Find where the given text appears and provide that cell's center as [x, y] coordinate. 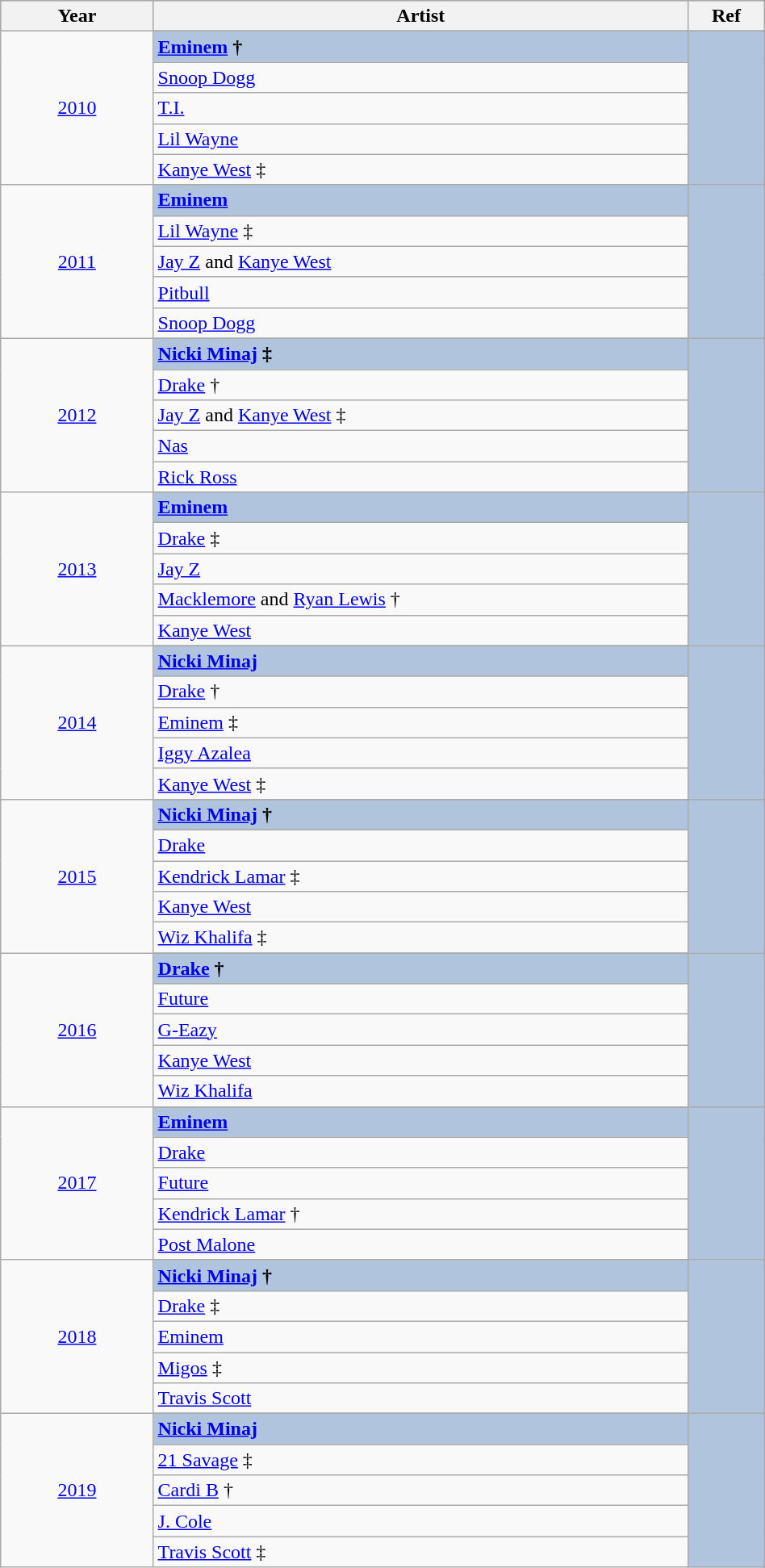
Eminem † [421, 47]
T.I. [421, 108]
Lil Wayne [421, 139]
2013 [77, 569]
Kendrick Lamar † [421, 1214]
2010 [77, 108]
Eminem ‡ [421, 722]
Iggy Azalea [421, 753]
Wiz Khalifa ‡ [421, 938]
21 Savage ‡ [421, 1460]
Wiz Khalifa [421, 1091]
Rick Ross [421, 477]
Jay Z [421, 569]
Artist [421, 16]
2018 [77, 1336]
2011 [77, 261]
Kendrick Lamar ‡ [421, 876]
2015 [77, 876]
Post Malone [421, 1244]
Lil Wayne ‡ [421, 231]
Migos ‡ [421, 1368]
2016 [77, 1030]
Ref [726, 16]
Macklemore and Ryan Lewis † [421, 600]
2019 [77, 1491]
2017 [77, 1183]
Jay Z and Kanye West [421, 261]
Travis Scott ‡ [421, 1552]
Travis Scott [421, 1399]
Cardi B † [421, 1491]
Year [77, 16]
J. Cole [421, 1521]
2012 [77, 415]
Jay Z and Kanye West ‡ [421, 416]
2014 [77, 722]
Pitbull [421, 292]
Nas [421, 446]
G-Eazy [421, 1030]
Nicki Minaj ‡ [421, 353]
